Output the [X, Y] coordinate of the center of the cell containing the given text.  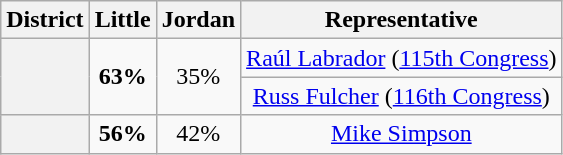
Jordan [198, 20]
63% [122, 77]
35% [198, 77]
Mike Simpson [402, 134]
District [45, 20]
42% [198, 134]
56% [122, 134]
Representative [402, 20]
Raúl Labrador (115th Congress) [402, 58]
Russ Fulcher (116th Congress) [402, 96]
Little [122, 20]
